Scan for the cell matching the given text and deliver its (x, y) coordinate at center. 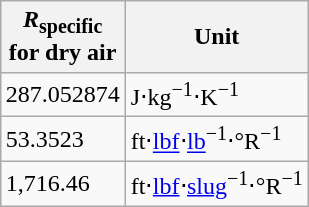
Rspecificfor dry air (62, 36)
287.052874 (62, 94)
Unit (216, 36)
53.3523 (62, 140)
ft⋅lbf⋅slug−1⋅°R−1 (216, 184)
1,716.46 (62, 184)
J⋅kg−1⋅K−1 (216, 94)
ft⋅lbf⋅lb−1⋅°R−1 (216, 140)
